Locate the cell with the specified text and output its [x, y] center coordinate. 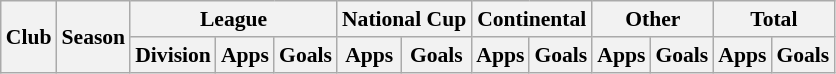
Club [29, 36]
Total [774, 19]
National Cup [404, 19]
Season [93, 36]
Division [173, 55]
Continental [532, 19]
League [234, 19]
Other [652, 19]
